Return [x, y] of the center of cell containing provided text 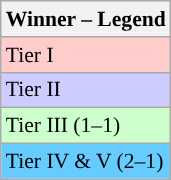
Tier II [86, 90]
Tier III (1–1) [86, 126]
Tier IV & V (2–1) [86, 162]
Winner – Legend [86, 19]
Tier I [86, 55]
